Search for the cell housing the specified text and yield its [x, y] center coordinate. 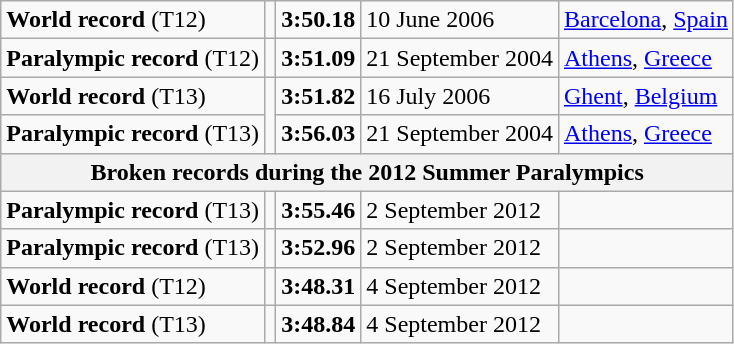
Barcelona, Spain [646, 20]
Broken records during the 2012 Summer Paralympics [368, 172]
3:52.96 [318, 248]
3:50.18 [318, 20]
3:51.82 [318, 96]
3:55.46 [318, 210]
Ghent, Belgium [646, 96]
Paralympic record (T12) [133, 58]
3:48.84 [318, 324]
3:48.31 [318, 286]
16 July 2006 [460, 96]
3:56.03 [318, 134]
3:51.09 [318, 58]
10 June 2006 [460, 20]
